Output the [x, y] coordinate of the center of the cell containing the given text.  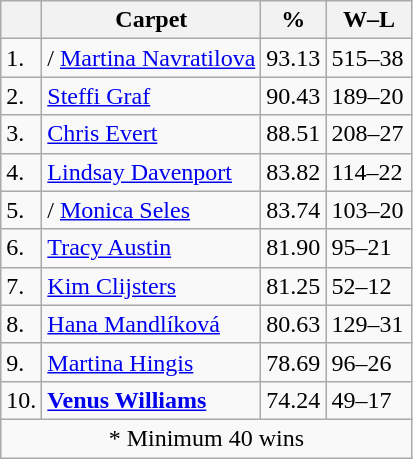
Hana Mandlíková [152, 324]
10. [22, 400]
Chris Evert [152, 134]
% [294, 20]
Martina Hingis [152, 362]
2. [22, 96]
95–21 [369, 248]
7. [22, 286]
/ Martina Navratilova [152, 58]
Steffi Graf [152, 96]
83.82 [294, 172]
5. [22, 210]
9. [22, 362]
3. [22, 134]
515–38 [369, 58]
52–12 [369, 286]
88.51 [294, 134]
Kim Clijsters [152, 286]
* Minimum 40 wins [206, 438]
Lindsay Davenport [152, 172]
Venus Williams [152, 400]
81.90 [294, 248]
114–22 [369, 172]
6. [22, 248]
Carpet [152, 20]
1. [22, 58]
189–20 [369, 96]
103–20 [369, 210]
74.24 [294, 400]
78.69 [294, 362]
208–27 [369, 134]
93.13 [294, 58]
90.43 [294, 96]
W–L [369, 20]
49–17 [369, 400]
129–31 [369, 324]
80.63 [294, 324]
/ Monica Seles [152, 210]
96–26 [369, 362]
Tracy Austin [152, 248]
4. [22, 172]
81.25 [294, 286]
8. [22, 324]
83.74 [294, 210]
